Search for the cell housing the specified text and yield its [x, y] center coordinate. 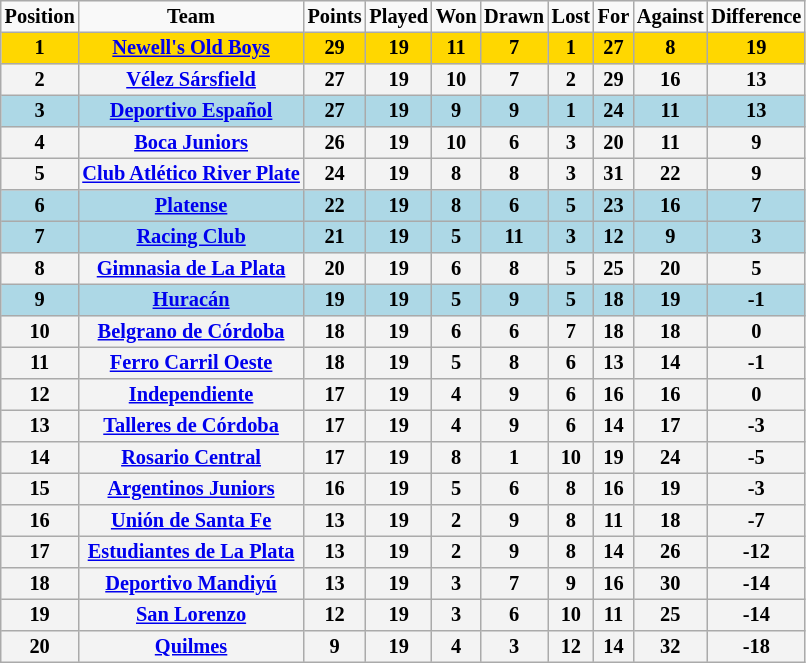
Vélez Sársfield [190, 80]
-12 [756, 552]
31 [614, 174]
Difference [756, 17]
Against [670, 17]
-5 [756, 458]
21 [335, 237]
30 [670, 584]
Quilmes [190, 647]
Ferro Carril Oeste [190, 363]
Newell's Old Boys [190, 48]
Lost [571, 17]
Argentinos Juniors [190, 489]
23 [614, 206]
San Lorenzo [190, 615]
Estudiantes de La Plata [190, 552]
Deportivo Mandiyú [190, 584]
Played [399, 17]
Drawn [514, 17]
Huracán [190, 300]
Team [190, 17]
Deportivo Español [190, 111]
Boca Juniors [190, 143]
15 [40, 489]
Unión de Santa Fe [190, 521]
Club Atlético River Plate [190, 174]
Position [40, 17]
Independiente [190, 395]
Points [335, 17]
Belgrano de Córdoba [190, 332]
-7 [756, 521]
32 [670, 647]
Talleres de Córdoba [190, 426]
-18 [756, 647]
Racing Club [190, 237]
Gimnasia de La Plata [190, 269]
Rosario Central [190, 458]
For [614, 17]
Platense [190, 206]
Won [456, 17]
